Return the (X, Y) coordinate for the center point of the cell that contains the specified text.  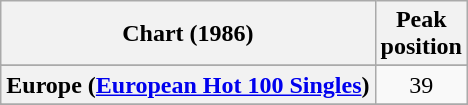
39 (421, 85)
Europe (European Hot 100 Singles) (188, 85)
Chart (1986) (188, 34)
Peakposition (421, 34)
